Pinpoint the cell where the given text exists, returning its (X, Y) midpoint coordinate. 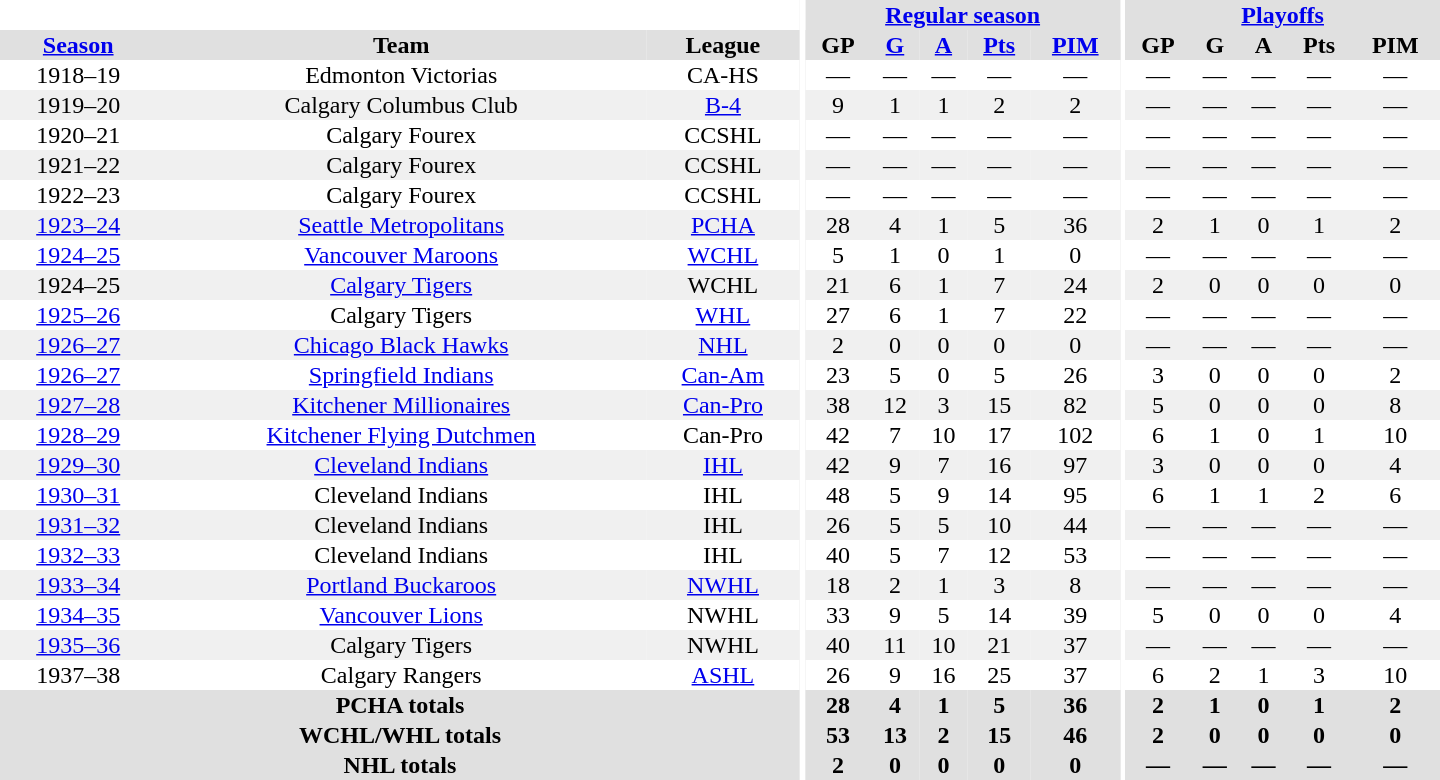
1922–23 (78, 195)
Springfield Indians (401, 375)
27 (838, 315)
Portland Buckaroos (401, 585)
1923–24 (78, 225)
NHL totals (400, 765)
24 (1076, 285)
1935–36 (78, 645)
102 (1076, 435)
1931–32 (78, 525)
Calgary Rangers (401, 675)
1925–26 (78, 315)
13 (896, 735)
1929–30 (78, 465)
PCHA totals (400, 705)
25 (1000, 675)
Kitchener Flying Dutchmen (401, 435)
44 (1076, 525)
Vancouver Lions (401, 615)
WCHL/WHL totals (400, 735)
1928–29 (78, 435)
22 (1076, 315)
Edmonton Victorias (401, 75)
NHL (723, 345)
97 (1076, 465)
B-4 (723, 105)
Playoffs (1282, 15)
1918–19 (78, 75)
1919–20 (78, 105)
48 (838, 495)
1927–28 (78, 405)
95 (1076, 495)
1937–38 (78, 675)
33 (838, 615)
38 (838, 405)
1921–22 (78, 165)
League (723, 45)
23 (838, 375)
Can-Am (723, 375)
82 (1076, 405)
1933–34 (78, 585)
1932–33 (78, 555)
PCHA (723, 225)
17 (1000, 435)
18 (838, 585)
CA-HS (723, 75)
1930–31 (78, 495)
Chicago Black Hawks (401, 345)
1934–35 (78, 615)
11 (896, 645)
WHL (723, 315)
Kitchener Millionaires (401, 405)
Team (401, 45)
Seattle Metropolitans (401, 225)
Season (78, 45)
39 (1076, 615)
Regular season (962, 15)
1920–21 (78, 135)
Vancouver Maroons (401, 255)
46 (1076, 735)
ASHL (723, 675)
Calgary Columbus Club (401, 105)
